Return [X, Y] of the center of cell containing provided text 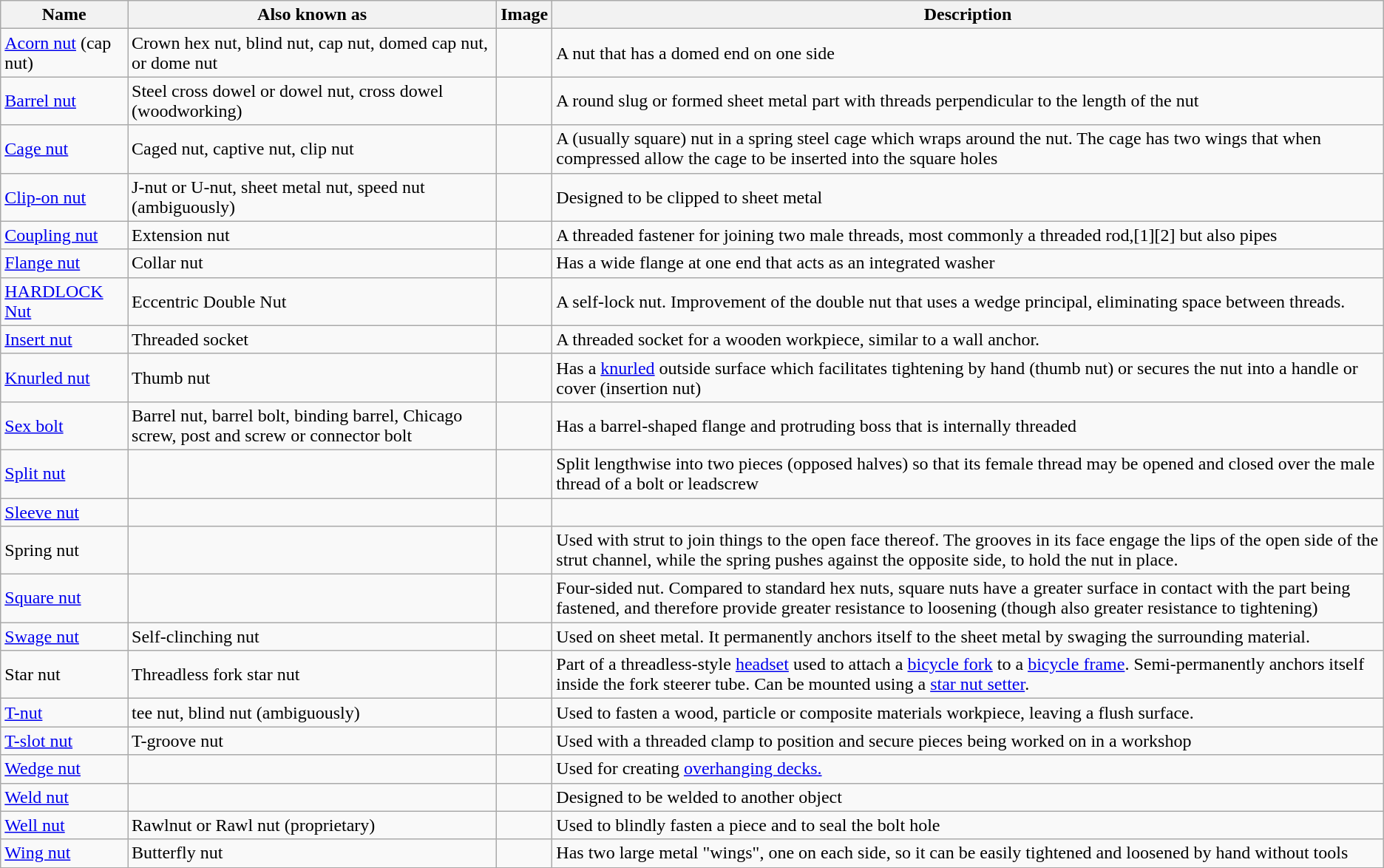
A self-lock nut. Improvement of the double nut that uses a wedge principal, eliminating space between threads. [968, 302]
Sex bolt [64, 426]
Eccentric Double Nut [312, 302]
Used on sheet metal. It permanently anchors itself to the sheet metal by swaging the surrounding material. [968, 637]
Has a knurled outside surface which facilitates tightening by hand (thumb nut) or secures the nut into a handle or cover (insertion nut) [968, 377]
Self-clinching nut [312, 637]
Acorn nut (cap nut) [64, 53]
Weld nut [64, 797]
Threaded socket [312, 339]
Insert nut [64, 339]
Butterfly nut [312, 853]
A round slug or formed sheet metal part with threads perpendicular to the length of the nut [968, 101]
Steel cross dowel or dowel nut, cross dowel (woodworking) [312, 101]
Extension nut [312, 235]
Clip-on nut [64, 197]
Name [64, 15]
A nut that has a domed end on one side [968, 53]
Barrel nut, barrel bolt, binding barrel, Chicago screw, post and screw or connector bolt [312, 426]
Star nut [64, 674]
Used with a threaded clamp to position and secure pieces being worked on in a workshop [968, 741]
Designed to be welded to another object [968, 797]
Split lengthwise into two pieces (opposed halves) so that its female thread may be opened and closed over the male thread of a bolt or leadscrew [968, 473]
Crown hex nut, blind nut, cap nut, domed cap nut, or dome nut [312, 53]
Used to blindly fasten a piece and to seal the bolt hole [968, 825]
T-nut [64, 713]
Wedge nut [64, 769]
Thumb nut [312, 377]
Swage nut [64, 637]
Used to fasten a wood, particle or composite materials workpiece, leaving a flush surface. [968, 713]
Split nut [64, 473]
Description [968, 15]
Flange nut [64, 263]
Rawlnut or Rawl nut (proprietary) [312, 825]
A threaded fastener for joining two male threads, most commonly a threaded rod,[1][2] but also pipes [968, 235]
Square nut [64, 599]
Used for creating overhanging decks. [968, 769]
Has a wide flange at one end that acts as an integrated washer [968, 263]
Coupling nut [64, 235]
Knurled nut [64, 377]
J-nut or U-nut, sheet metal nut, speed nut (ambiguously) [312, 197]
Caged nut, captive nut, clip nut [312, 149]
Also known as [312, 15]
Has two large metal "wings", one on each side, so it can be easily tightened and loosened by hand without tools [968, 853]
Sleeve nut [64, 512]
Cage nut [64, 149]
Collar nut [312, 263]
Threadless fork star nut [312, 674]
Wing nut [64, 853]
Spring nut [64, 550]
Designed to be clipped to sheet metal [968, 197]
A threaded socket for a wooden workpiece, similar to a wall anchor. [968, 339]
Has a barrel-shaped flange and protruding boss that is internally threaded [968, 426]
Well nut [64, 825]
HARDLOCK Nut [64, 302]
T-groove nut [312, 741]
tee nut, blind nut (ambiguously) [312, 713]
T-slot nut [64, 741]
Barrel nut [64, 101]
Image [525, 15]
